Pinpoint the cell where the given text exists, returning its [x, y] midpoint coordinate. 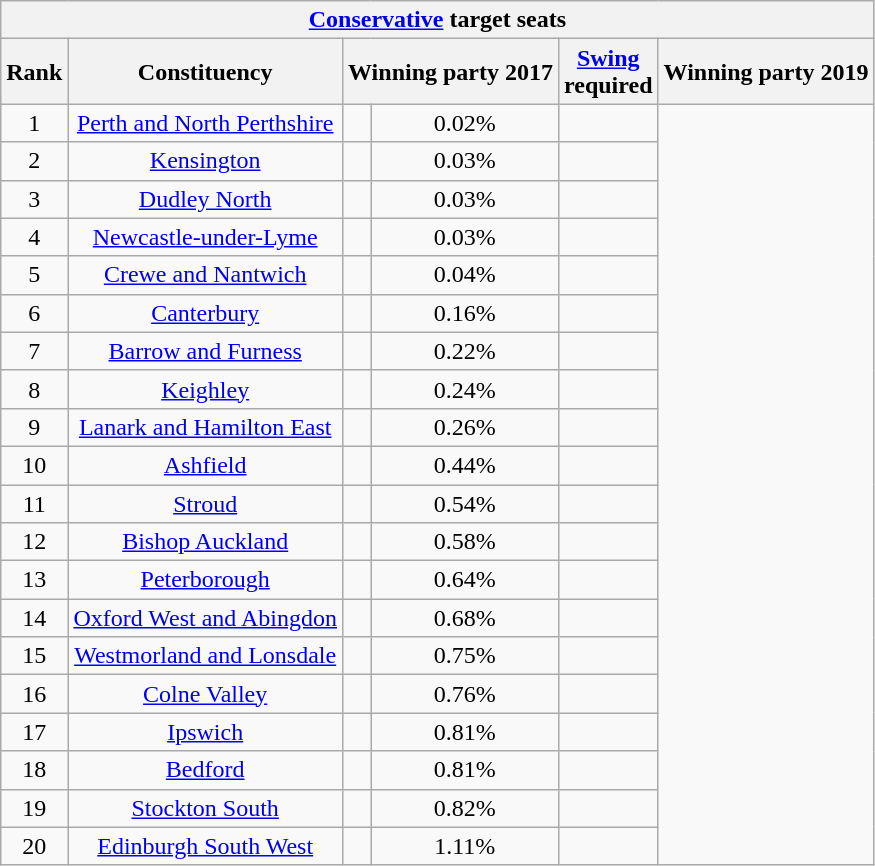
Crewe and Nantwich [206, 275]
16 [34, 694]
0.64% [465, 580]
Lanark and Hamilton East [206, 427]
Westmorland and Lonsdale [206, 656]
Rank [34, 72]
0.26% [465, 427]
Oxford West and Abingdon [206, 618]
6 [34, 313]
0.58% [465, 542]
17 [34, 732]
0.44% [465, 465]
Colne Valley [206, 694]
4 [34, 237]
Ashfield [206, 465]
Kensington [206, 161]
Conservative target seats [438, 20]
1 [34, 123]
Keighley [206, 389]
Newcastle-under-Lyme [206, 237]
15 [34, 656]
0.76% [465, 694]
Stroud [206, 503]
1.11% [465, 846]
Perth and North Perthshire [206, 123]
3 [34, 199]
0.16% [465, 313]
Constituency [206, 72]
Dudley North [206, 199]
10 [34, 465]
Canterbury [206, 313]
0.02% [465, 123]
2 [34, 161]
0.82% [465, 808]
19 [34, 808]
12 [34, 542]
0.68% [465, 618]
5 [34, 275]
Winning party 2019 [766, 72]
Peterborough [206, 580]
Edinburgh South West [206, 846]
0.54% [465, 503]
7 [34, 351]
Barrow and Furness [206, 351]
0.75% [465, 656]
Ipswich [206, 732]
Bishop Auckland [206, 542]
Stockton South [206, 808]
11 [34, 503]
18 [34, 770]
9 [34, 427]
14 [34, 618]
0.24% [465, 389]
Swingrequired [609, 72]
Bedford [206, 770]
0.04% [465, 275]
20 [34, 846]
13 [34, 580]
Winning party 2017 [451, 72]
8 [34, 389]
0.22% [465, 351]
